Return [x, y] of the center of cell containing provided text 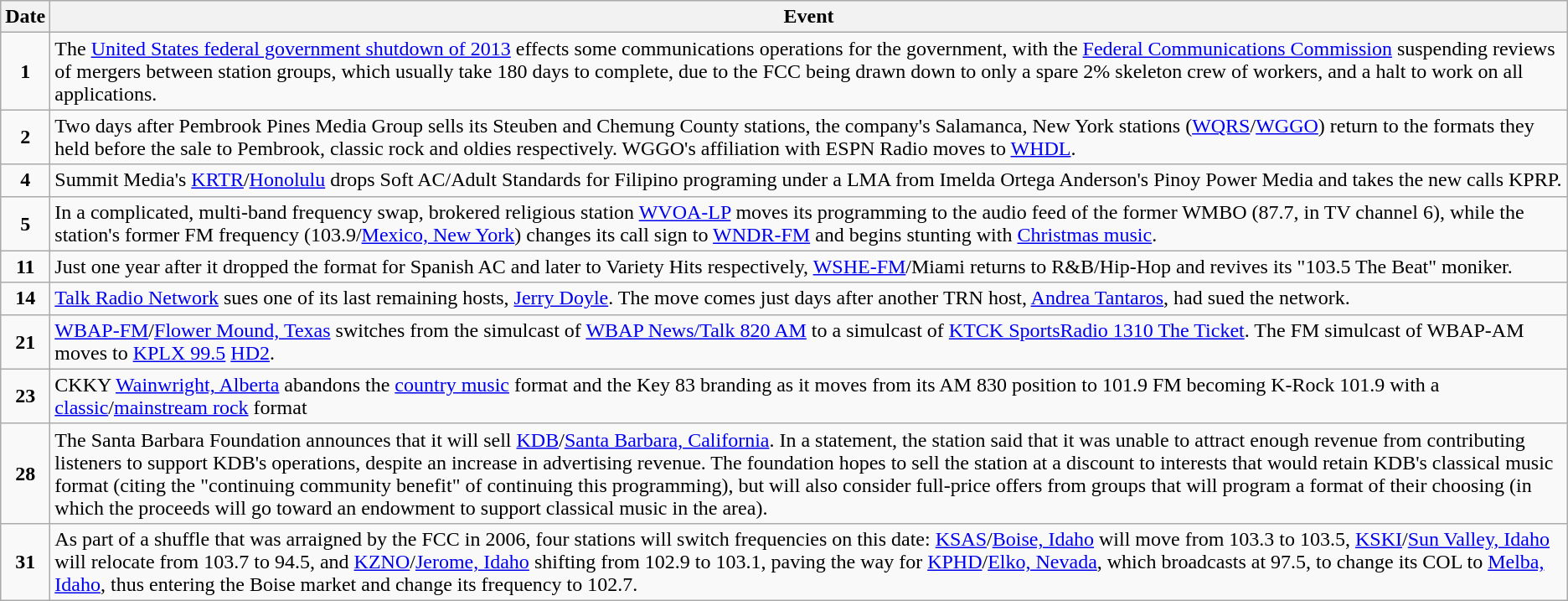
2 [25, 137]
21 [25, 342]
14 [25, 298]
28 [25, 473]
11 [25, 267]
23 [25, 396]
4 [25, 180]
5 [25, 223]
1 [25, 71]
Date [25, 17]
31 [25, 562]
Event [809, 17]
